Pinpoint the cell where the given text exists, returning its [x, y] midpoint coordinate. 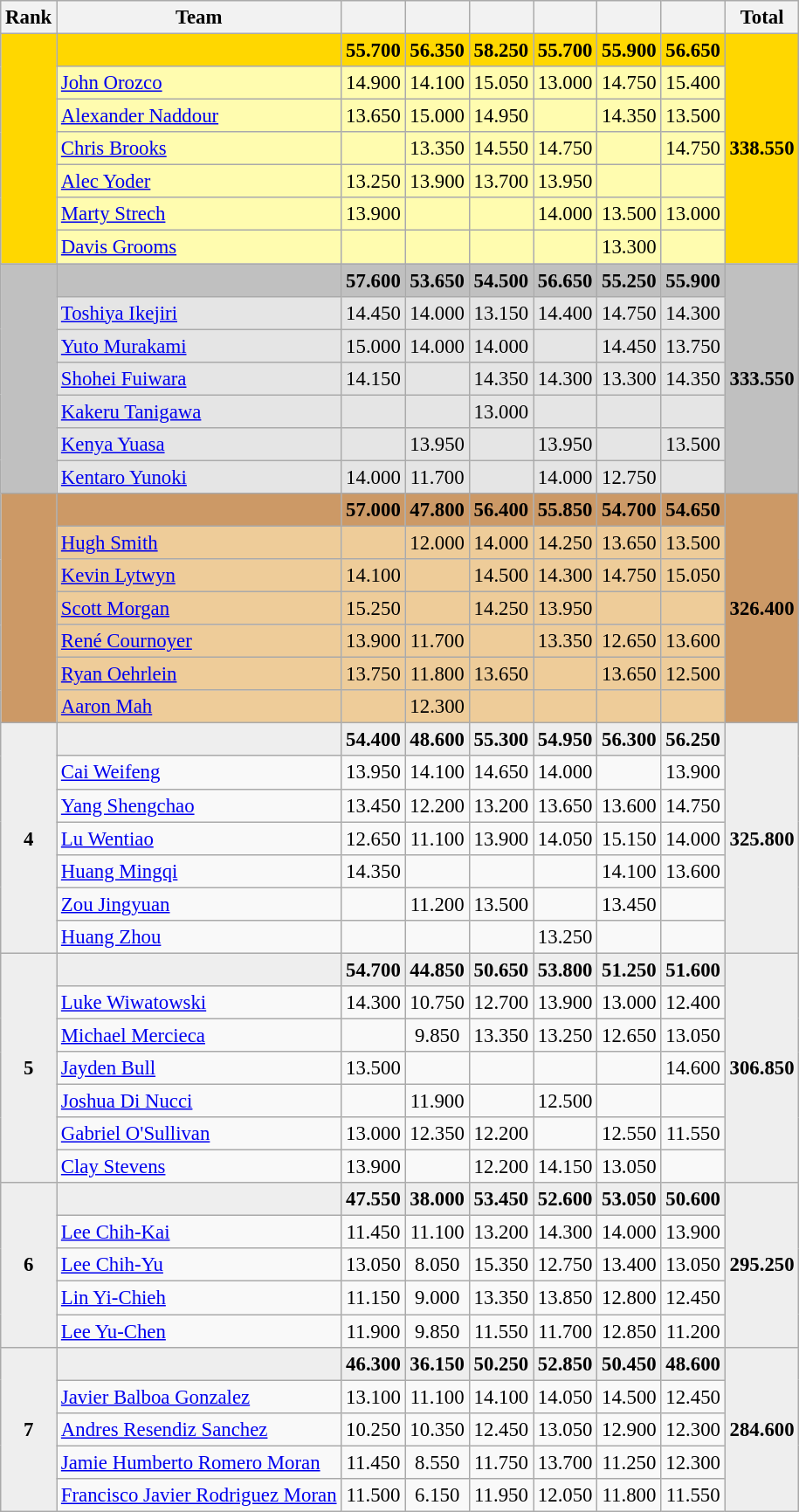
15.250 [374, 609]
Davis Grooms [199, 247]
12.400 [693, 1003]
53.450 [501, 1199]
55.250 [629, 280]
Michael Mercieca [199, 1035]
7 [29, 1429]
14.950 [501, 116]
36.150 [437, 1364]
10.750 [437, 1003]
René Cournoyer [199, 641]
51.250 [629, 970]
57.600 [374, 280]
13.850 [566, 1298]
56.300 [629, 740]
12.350 [437, 1134]
56.250 [693, 740]
50.650 [501, 970]
53.050 [629, 1199]
13.400 [629, 1266]
Lee Chih-Yu [199, 1266]
Lee Yu-Chen [199, 1331]
52.850 [566, 1364]
Marty Strech [199, 214]
Zou Jingyuan [199, 904]
51.600 [693, 970]
50.250 [501, 1364]
54.650 [693, 510]
5 [29, 1067]
12.550 [629, 1134]
325.800 [761, 839]
14.400 [566, 313]
55.300 [501, 740]
54.400 [374, 740]
295.250 [761, 1265]
58.250 [501, 51]
56.400 [501, 510]
Lin Yi-Chieh [199, 1298]
12.050 [566, 1495]
13.150 [501, 313]
Rank [29, 17]
Lee Chih-Kai [199, 1232]
Jayden Bull [199, 1068]
Francisco Javier Rodriguez Moran [199, 1495]
Kevin Lytwyn [199, 576]
11.250 [629, 1462]
8.550 [437, 1462]
11.750 [501, 1462]
55.850 [566, 510]
Kentaro Yunoki [199, 477]
Scott Morgan [199, 609]
15.350 [501, 1266]
56.350 [437, 51]
4 [29, 839]
Shohei Fuiwara [199, 378]
53.800 [566, 970]
6 [29, 1265]
Clay Stevens [199, 1167]
38.000 [437, 1199]
306.850 [761, 1067]
44.850 [437, 970]
9.000 [437, 1298]
47.550 [374, 1199]
Luke Wiwatowski [199, 1003]
Huang Mingqi [199, 871]
10.350 [437, 1429]
Kakeru Tanigawa [199, 411]
Alexander Naddour [199, 116]
54.500 [501, 280]
Alec Yoder [199, 182]
11.500 [374, 1495]
11.950 [501, 1495]
52.600 [566, 1199]
Lu Wentiao [199, 839]
13.100 [374, 1397]
57.000 [374, 510]
11.150 [374, 1298]
15.150 [629, 839]
Huang Zhou [199, 937]
6.150 [437, 1495]
12.850 [629, 1331]
50.450 [629, 1364]
Cai Weifeng [199, 773]
12.700 [501, 1003]
Ryan Oehrlein [199, 674]
14.900 [374, 83]
284.600 [761, 1429]
54.950 [566, 740]
Hugh Smith [199, 542]
10.250 [374, 1429]
50.600 [693, 1199]
326.400 [761, 608]
Andres Resendiz Sanchez [199, 1429]
Yuto Murakami [199, 346]
333.550 [761, 379]
Yang Shengchao [199, 805]
Chris Brooks [199, 148]
8.050 [437, 1266]
Total [761, 17]
12.900 [629, 1429]
Kenya Yuasa [199, 445]
14.650 [501, 773]
47.800 [437, 510]
Toshiya Ikejiri [199, 313]
Aaron Mah [199, 707]
14.600 [693, 1068]
46.300 [374, 1364]
338.550 [761, 148]
Gabriel O'Sullivan [199, 1134]
Jamie Humberto Romero Moran [199, 1462]
Joshua Di Nucci [199, 1101]
John Orozco [199, 83]
12.000 [437, 542]
14.550 [501, 148]
53.650 [437, 280]
Team [199, 17]
Javier Balboa Gonzalez [199, 1397]
12.800 [629, 1298]
15.400 [693, 83]
